Locate the cell with the specified text and output its [x, y] center coordinate. 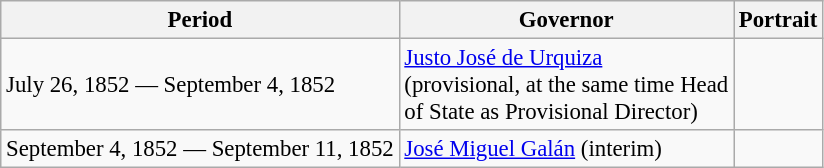
September 4, 1852 — September 11, 1852 [200, 149]
José Miguel Galán (interim) [566, 149]
Governor [566, 20]
Period [200, 20]
Portrait [778, 20]
July 26, 1852 — September 4, 1852 [200, 85]
Justo José de Urquiza(provisional, at the same time Head of State as Provisional Director) [566, 85]
